Extract the (x, y) coordinate from the center of the cell holding the provided text.  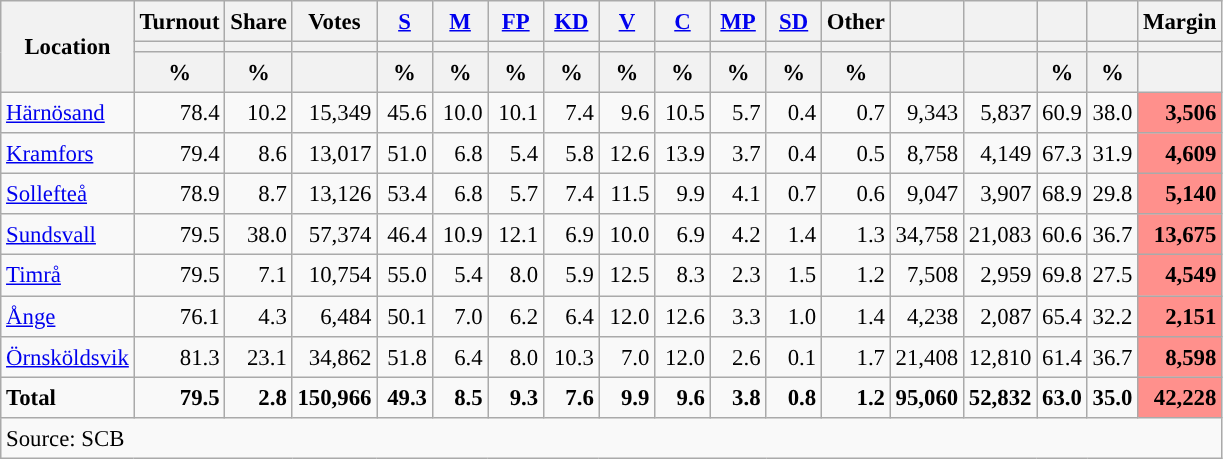
2,151 (1180, 316)
34,862 (334, 356)
21,408 (926, 356)
76.1 (180, 316)
61.4 (1062, 356)
1.5 (794, 276)
Ånge (68, 316)
65.4 (1062, 316)
35.0 (1112, 398)
2,087 (1000, 316)
FP (516, 22)
81.3 (180, 356)
Other (856, 22)
11.5 (627, 194)
6,484 (334, 316)
13,017 (334, 154)
8,758 (926, 154)
0.6 (856, 194)
1.3 (856, 234)
60.9 (1062, 114)
51.8 (405, 356)
0.8 (794, 398)
69.8 (1062, 276)
31.9 (1112, 154)
2.6 (738, 356)
S (405, 22)
10.9 (460, 234)
Kramfors (68, 154)
9,343 (926, 114)
8.7 (258, 194)
9,047 (926, 194)
5,140 (1180, 194)
79.4 (180, 154)
8.5 (460, 398)
63.0 (1062, 398)
V (627, 22)
7.6 (571, 398)
Location (68, 47)
53.4 (405, 194)
50.1 (405, 316)
0.1 (794, 356)
10,754 (334, 276)
78.4 (180, 114)
78.9 (180, 194)
Votes (334, 22)
Turnout (180, 22)
1.0 (794, 316)
5.8 (571, 154)
3,506 (1180, 114)
3.3 (738, 316)
MP (738, 22)
2.3 (738, 276)
3.7 (738, 154)
12.5 (627, 276)
Share (258, 22)
12.1 (516, 234)
29.8 (1112, 194)
4,149 (1000, 154)
12,810 (1000, 356)
Timrå (68, 276)
5,837 (1000, 114)
34,758 (926, 234)
10.3 (571, 356)
C (683, 22)
52,832 (1000, 398)
5.9 (571, 276)
46.4 (405, 234)
Örnsköldsvik (68, 356)
4,609 (1180, 154)
7,508 (926, 276)
4.1 (738, 194)
21,083 (1000, 234)
10.1 (516, 114)
57,374 (334, 234)
2.8 (258, 398)
3,907 (1000, 194)
9.3 (516, 398)
SD (794, 22)
Härnösand (68, 114)
3.8 (738, 398)
67.3 (1062, 154)
6.2 (516, 316)
2,959 (1000, 276)
15,349 (334, 114)
4,549 (1180, 276)
Margin (1180, 22)
8.6 (258, 154)
68.9 (1062, 194)
45.6 (405, 114)
23.1 (258, 356)
Sollefteå (68, 194)
27.5 (1112, 276)
Sundsvall (68, 234)
10.5 (683, 114)
13,126 (334, 194)
51.0 (405, 154)
13.9 (683, 154)
150,966 (334, 398)
7.1 (258, 276)
Source: SCB (612, 438)
49.3 (405, 398)
M (460, 22)
13,675 (1180, 234)
4.3 (258, 316)
55.0 (405, 276)
32.2 (1112, 316)
KD (571, 22)
8.3 (683, 276)
8,598 (1180, 356)
1.7 (856, 356)
Total (68, 398)
4,238 (926, 316)
95,060 (926, 398)
60.6 (1062, 234)
10.2 (258, 114)
42,228 (1180, 398)
4.2 (738, 234)
0.5 (856, 154)
